Detect which cell encompasses the target text, then output its [x, y] center coordinate. 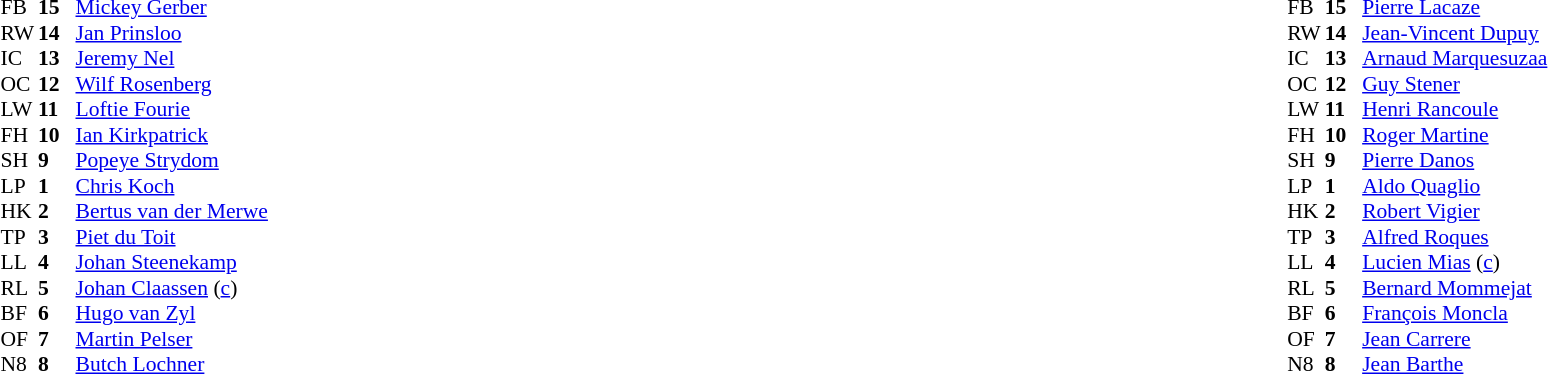
Jan Prinsloo [172, 33]
Lucien Mias (c) [1454, 263]
Hugo van Zyl [172, 313]
Jean-Vincent Dupuy [1454, 33]
Henri Rancoule [1454, 109]
François Moncla [1454, 313]
Jean Carrere [1454, 339]
Piet du Toit [172, 237]
Bernard Mommejat [1454, 288]
Jeremy Nel [172, 59]
Wilf Rosenberg [172, 84]
Martin Pelser [172, 339]
Robert Vigier [1454, 211]
Bertus van der Merwe [172, 211]
Aldo Quaglio [1454, 186]
Pierre Danos [1454, 161]
Guy Stener [1454, 84]
Arnaud Marquesuzaa [1454, 59]
Alfred Roques [1454, 237]
Popeye Strydom [172, 161]
Johan Steenekamp [172, 263]
Chris Koch [172, 186]
Ian Kirkpatrick [172, 135]
Johan Claassen (c) [172, 288]
Loftie Fourie [172, 109]
Roger Martine [1454, 135]
